Find where the given text appears and provide that cell's center as (x, y) coordinate. 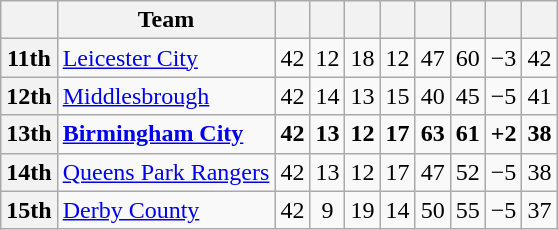
50 (432, 210)
63 (432, 134)
41 (540, 96)
15 (398, 96)
14th (29, 172)
Team (166, 20)
40 (432, 96)
52 (468, 172)
Derby County (166, 210)
61 (468, 134)
Leicester City (166, 58)
18 (362, 58)
9 (328, 210)
11th (29, 58)
19 (362, 210)
13th (29, 134)
12th (29, 96)
Middlesbrough (166, 96)
−3 (504, 58)
Queens Park Rangers (166, 172)
+2 (504, 134)
55 (468, 210)
15th (29, 210)
60 (468, 58)
45 (468, 96)
37 (540, 210)
Birmingham City (166, 134)
